Scan for the cell matching the given text and deliver its [X, Y] coordinate at center. 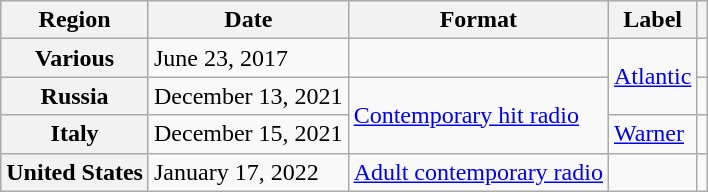
Warner [652, 134]
Italy [75, 134]
Label [652, 20]
Date [248, 20]
Various [75, 58]
Russia [75, 96]
December 13, 2021 [248, 96]
January 17, 2022 [248, 172]
Atlantic [652, 77]
United States [75, 172]
Contemporary hit radio [478, 115]
Region [75, 20]
December 15, 2021 [248, 134]
June 23, 2017 [248, 58]
Format [478, 20]
Adult contemporary radio [478, 172]
